Find where the given text appears and provide that cell's center as (X, Y) coordinate. 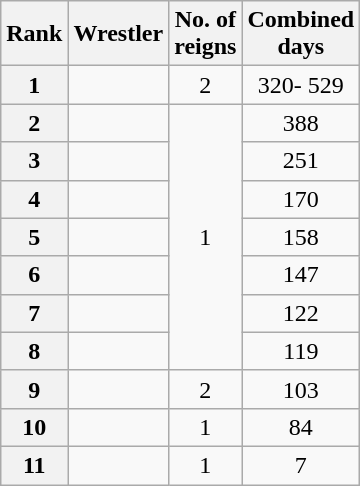
158 (301, 237)
8 (34, 351)
388 (301, 123)
84 (301, 427)
Rank (34, 34)
320- 529 (301, 85)
10 (34, 427)
3 (34, 161)
No. ofreigns (206, 34)
5 (34, 237)
170 (301, 199)
147 (301, 275)
119 (301, 351)
Combineddays (301, 34)
122 (301, 313)
Wrestler (118, 34)
11 (34, 465)
103 (301, 389)
6 (34, 275)
251 (301, 161)
4 (34, 199)
9 (34, 389)
